Capture the cell that displays the provided text and extract its [x, y] central coordinate. 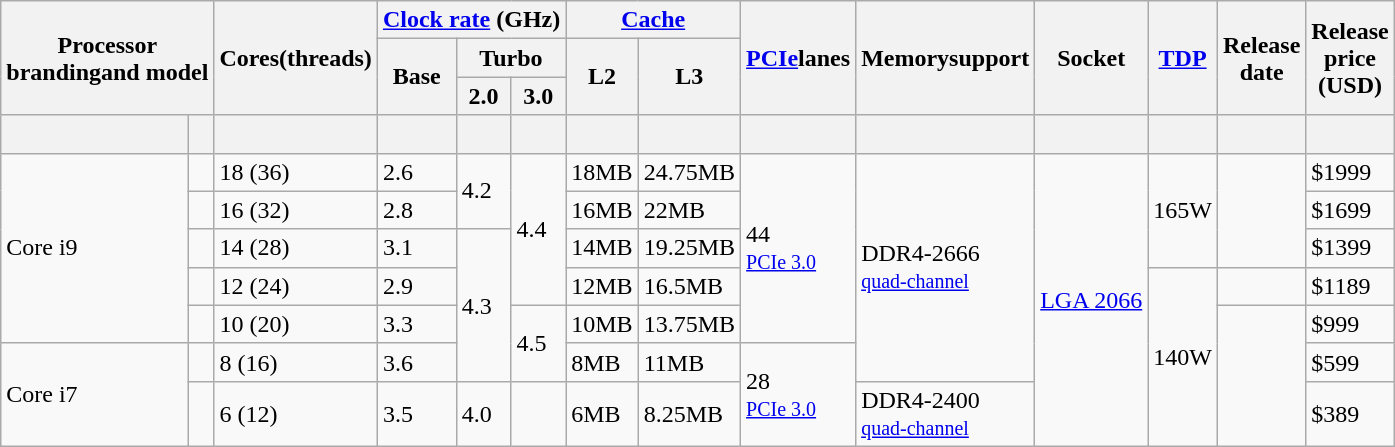
4.4 [538, 229]
3.0 [538, 96]
L2 [602, 77]
4.5 [538, 343]
2.6 [416, 172]
Processorbrandingand model [108, 58]
Cores(threads) [296, 58]
6MB [602, 414]
2.8 [416, 210]
18 (36) [296, 172]
2.0 [484, 96]
3.1 [416, 248]
11MB [689, 362]
14 (28) [296, 248]
10 (20) [296, 324]
$389 [1350, 414]
Base [416, 77]
Core i7 [95, 394]
8MB [602, 362]
$999 [1350, 324]
16MB [602, 210]
14MB [602, 248]
Socket [1092, 58]
Releaseprice(USD) [1350, 58]
Releasedate [1261, 58]
24.75MB [689, 172]
$599 [1350, 362]
18MB [602, 172]
16 (32) [296, 210]
140W [1183, 356]
12 (24) [296, 286]
16.5MB [689, 286]
Cache [654, 20]
8.25MB [689, 414]
10MB [602, 324]
28 PCIe 3.0 [798, 394]
$1699 [1350, 210]
Memorysupport [946, 58]
2.9 [416, 286]
Core i9 [95, 248]
4.2 [484, 191]
12MB [602, 286]
6 (12) [296, 414]
DDR4-2400quad-channel [946, 414]
13.75MB [689, 324]
3.3 [416, 324]
L3 [689, 77]
DDR4-2666quad-channel [946, 267]
Clock rate (GHz) [471, 20]
22MB [689, 210]
8 (16) [296, 362]
165W [1183, 210]
4.0 [484, 414]
LGA 2066 [1092, 300]
3.5 [416, 414]
44 PCIe 3.0 [798, 248]
4.3 [484, 305]
Turbo [511, 58]
3.6 [416, 362]
TDP [1183, 58]
$1189 [1350, 286]
$1999 [1350, 172]
19.25MB [689, 248]
$1399 [1350, 248]
PCIelanes [798, 58]
